Output the (x, y) coordinate of the center of the cell containing the given text.  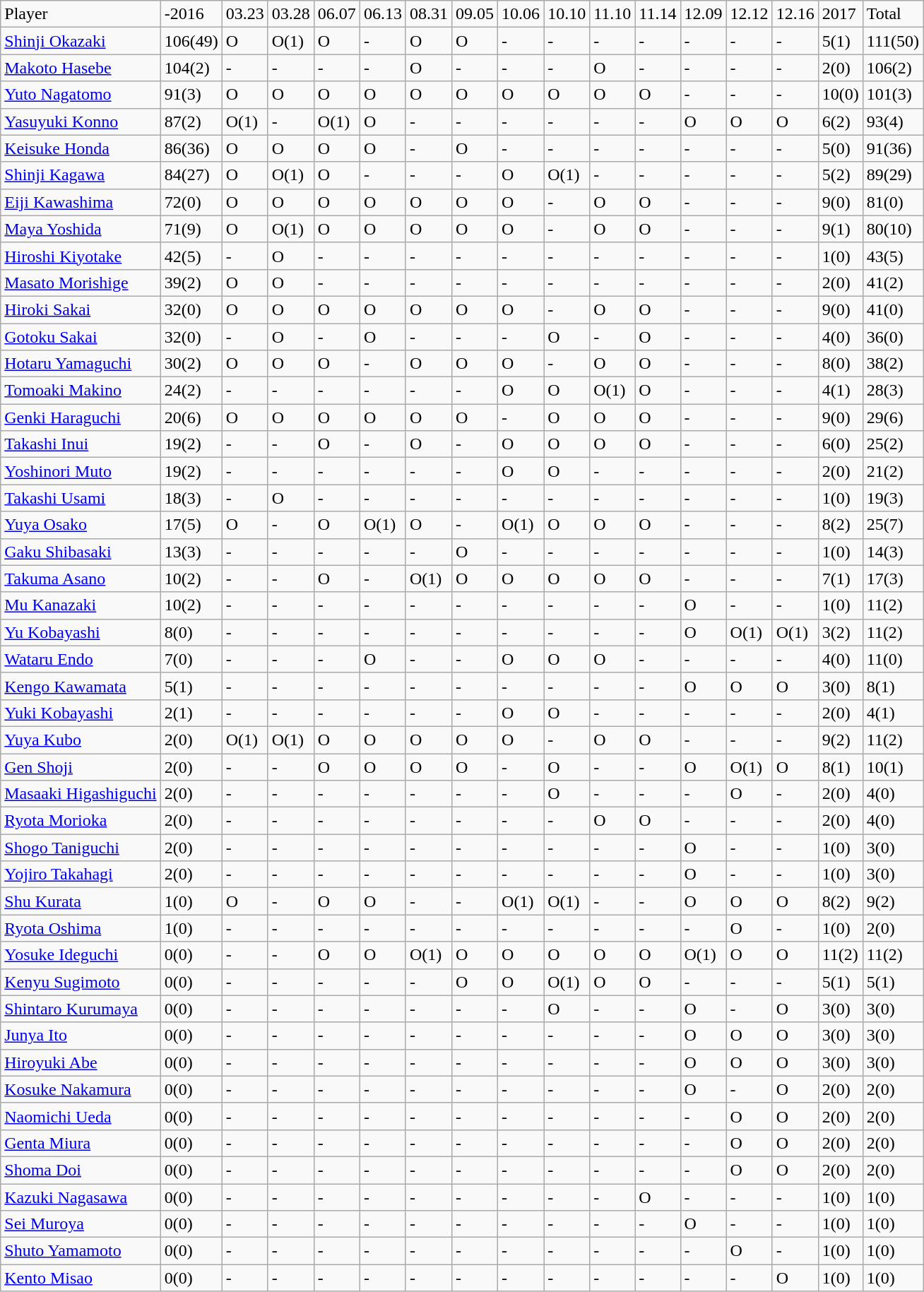
Takashi Usami (81, 498)
21(2) (893, 471)
Tomoaki Makino (81, 391)
89(29) (893, 175)
Hiroshi Kiyotake (81, 256)
14(3) (893, 552)
Gen Shoji (81, 766)
25(2) (893, 444)
6(2) (841, 122)
Shinji Okazaki (81, 41)
Yuto Nagatomo (81, 95)
72(0) (191, 202)
Shu Kurata (81, 901)
101(3) (893, 95)
08.31 (428, 14)
06.13 (383, 14)
86(36) (191, 148)
Keisuke Honda (81, 148)
Yuki Kobayashi (81, 713)
Shogo Taniguchi (81, 848)
Player (81, 14)
42(5) (191, 256)
Shinji Kagawa (81, 175)
87(2) (191, 122)
38(2) (893, 364)
71(9) (191, 229)
Yosuke Ideguchi (81, 955)
Yasuyuki Konno (81, 122)
104(2) (191, 68)
Genki Haraguchi (81, 417)
5(2) (841, 175)
Naomichi Ueda (81, 1116)
17(3) (893, 579)
Kosuke Nakamura (81, 1089)
106(2) (893, 68)
Wataru Endo (81, 659)
19(3) (893, 498)
30(2) (191, 364)
Sei Muroya (81, 1224)
18(3) (191, 498)
Ryota Oshima (81, 928)
Takuma Asano (81, 579)
12.09 (704, 14)
Gaku Shibasaki (81, 552)
Yuya Osako (81, 525)
06.07 (336, 14)
-2016 (191, 14)
Makoto Hasebe (81, 68)
12.12 (749, 14)
91(3) (191, 95)
Genta Miura (81, 1143)
09.05 (475, 14)
20(6) (191, 417)
Yu Kobayashi (81, 632)
39(2) (191, 283)
84(27) (191, 175)
Hiroyuki Abe (81, 1062)
Yojiro Takahagi (81, 875)
Kenyu Sugimoto (81, 982)
29(6) (893, 417)
2017 (841, 14)
Gotoku Sakai (81, 337)
Shintaro Kurumaya (81, 1009)
2(1) (191, 713)
03.23 (244, 14)
10.06 (521, 14)
10(0) (841, 95)
Takashi Inui (81, 444)
11(0) (893, 659)
7(0) (191, 659)
Shuto Yamamoto (81, 1251)
Masato Morishige (81, 283)
Shoma Doi (81, 1170)
Junya Ito (81, 1036)
7(1) (841, 579)
Kazuki Nagasawa (81, 1197)
24(2) (191, 391)
Ryota Morioka (81, 821)
41(2) (893, 283)
93(4) (893, 122)
17(5) (191, 525)
10.10 (567, 14)
Hiroki Sakai (81, 309)
Eiji Kawashima (81, 202)
Hotaru Yamaguchi (81, 364)
Kento Misao (81, 1278)
03.28 (291, 14)
28(3) (893, 391)
41(0) (893, 309)
Masaaki Higashiguchi (81, 794)
80(10) (893, 229)
Kengo Kawamata (81, 686)
Maya Yoshida (81, 229)
91(36) (893, 148)
Mu Kanazaki (81, 605)
25(7) (893, 525)
81(0) (893, 202)
Yuya Kubo (81, 740)
3(2) (841, 632)
12.16 (795, 14)
9(1) (841, 229)
Yoshinori Muto (81, 471)
Total (893, 14)
6(0) (841, 444)
111(50) (893, 41)
106(49) (191, 41)
36(0) (893, 337)
13(3) (191, 552)
43(5) (893, 256)
11.10 (612, 14)
5(0) (841, 148)
11.14 (658, 14)
10(1) (893, 766)
